For the text-containing cell, return its midpoint in (X, Y) coordinate format. 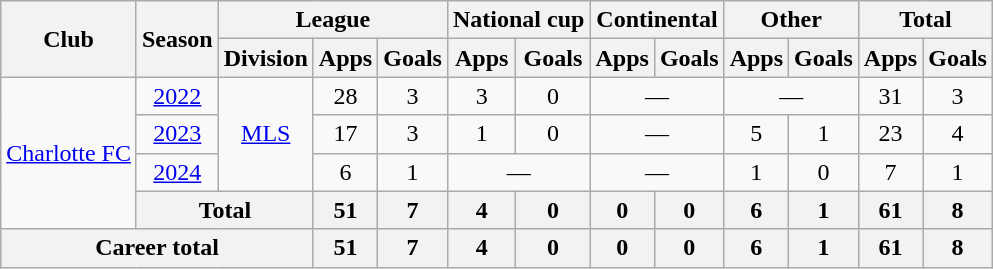
2022 (177, 96)
Season (177, 39)
5 (756, 134)
Division (266, 58)
23 (890, 134)
17 (345, 134)
National cup (518, 20)
Other (791, 20)
31 (890, 96)
MLS (266, 134)
Club (69, 39)
Career total (158, 248)
28 (345, 96)
2023 (177, 134)
League (332, 20)
Continental (657, 20)
Charlotte FC (69, 153)
2024 (177, 172)
